Output the (X, Y) coordinate of the center of the cell containing the given text.  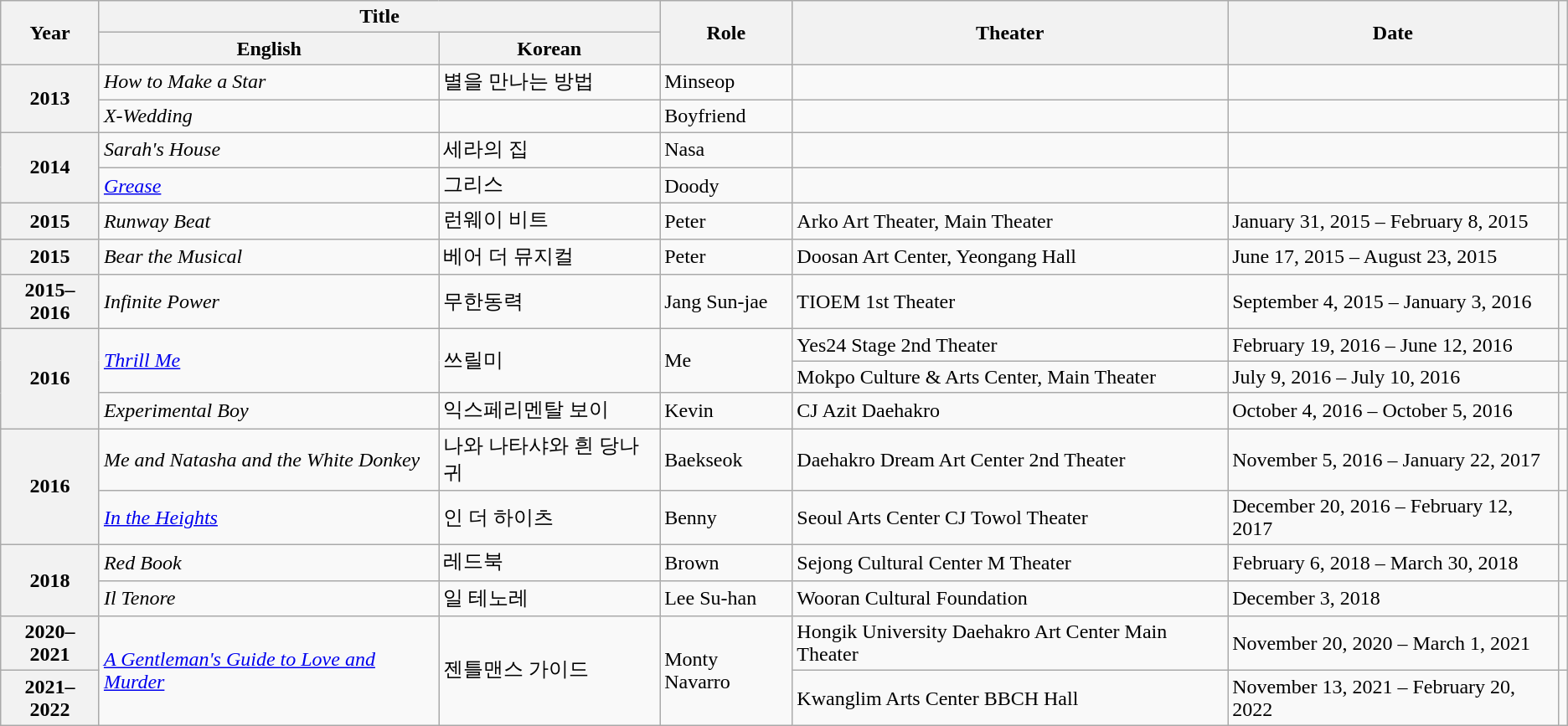
Il Tenore (268, 598)
Benny (726, 517)
Theater (1010, 33)
Mokpo Culture & Arts Center, Main Theater (1010, 377)
Daehakro Dream Art Center 2nd Theater (1010, 460)
Bear the Musical (268, 256)
Boyfriend (726, 116)
Seoul Arts Center CJ Towol Theater (1010, 517)
TIOEM 1st Theater (1010, 301)
세라의 집 (549, 151)
Red Book (268, 563)
런웨이 비트 (549, 221)
English (268, 49)
Korean (549, 49)
November 20, 2020 – March 1, 2021 (1394, 643)
CJ Azit Daehakro (1010, 410)
Thrill Me (268, 361)
In the Heights (268, 517)
Doosan Art Center, Yeongang Hall (1010, 256)
Sejong Cultural Center M Theater (1010, 563)
2014 (50, 167)
June 17, 2015 – August 23, 2015 (1394, 256)
September 4, 2015 – January 3, 2016 (1394, 301)
레드북 (549, 563)
December 3, 2018 (1394, 598)
October 4, 2016 – October 5, 2016 (1394, 410)
2021–2022 (50, 698)
February 6, 2018 – March 30, 2018 (1394, 563)
Brown (726, 563)
X-Wedding (268, 116)
인 더 하이츠 (549, 517)
December 20, 2016 – February 12, 2017 (1394, 517)
Grease (268, 186)
February 19, 2016 – June 12, 2016 (1394, 345)
Year (50, 33)
2018 (50, 581)
Hongik University Daehakro Art Center Main Theater (1010, 643)
Me (726, 361)
Baekseok (726, 460)
2020–2021 (50, 643)
Title (379, 17)
Infinite Power (268, 301)
Date (1394, 33)
그리스 (549, 186)
나와 나타샤와 흰 당나귀 (549, 460)
2015–2016 (50, 301)
익스페리멘탈 보이 (549, 410)
Arko Art Theater, Main Theater (1010, 221)
무한동력 (549, 301)
How to Make a Star (268, 82)
Runway Beat (268, 221)
Jang Sun-jae (726, 301)
November 5, 2016 – January 22, 2017 (1394, 460)
November 13, 2021 – February 20, 2022 (1394, 698)
Doody (726, 186)
Role (726, 33)
별을 만나는 방법 (549, 82)
Minseop (726, 82)
Lee Su-han (726, 598)
일 테노레 (549, 598)
Me and Natasha and the White Donkey (268, 460)
젠틀맨스 가이드 (549, 671)
베어 더 뮤지컬 (549, 256)
Nasa (726, 151)
Kevin (726, 410)
July 9, 2016 – July 10, 2016 (1394, 377)
Yes24 Stage 2nd Theater (1010, 345)
A Gentleman's Guide to Love and Murder (268, 671)
January 31, 2015 – February 8, 2015 (1394, 221)
2013 (50, 99)
Monty Navarro (726, 671)
Wooran Cultural Foundation (1010, 598)
쓰릴미 (549, 361)
Experimental Boy (268, 410)
Kwanglim Arts Center BBCH Hall (1010, 698)
Sarah's House (268, 151)
